Capture the cell that displays the provided text and extract its [X, Y] central coordinate. 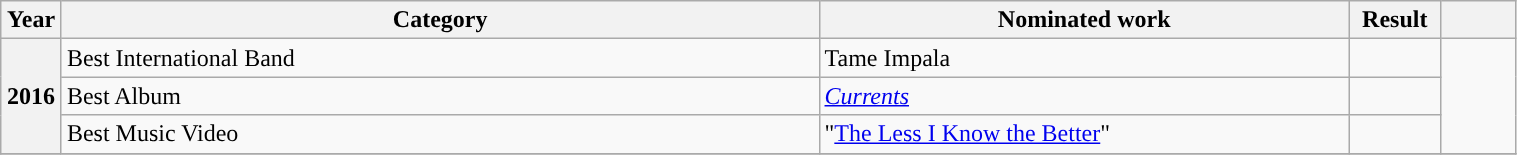
Category [440, 20]
"The Less I Know the Better" [1084, 134]
Best Album [440, 96]
Best International Band [440, 58]
Nominated work [1084, 20]
Best Music Video [440, 134]
Currents [1084, 96]
Year [32, 20]
2016 [32, 96]
Result [1394, 20]
Tame Impala [1084, 58]
